Return (X, Y) of the center of cell containing provided text 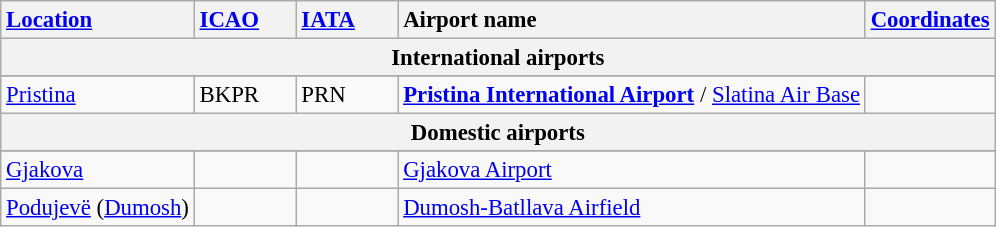
Dumosh-Batllava Airfield (632, 208)
Domestic airports (498, 133)
Gjakova (98, 170)
International airports (498, 58)
ICAO (245, 20)
Location (98, 20)
Gjakova Airport (632, 170)
Podujevë (Dumosh) (98, 208)
Coordinates (930, 20)
Airport name (632, 20)
IATA (347, 20)
BKPR (245, 95)
Pristina International Airport / Slatina Air Base (632, 95)
PRN (347, 95)
Pristina (98, 95)
